Find where the given text appears and provide that cell's center as [X, Y] coordinate. 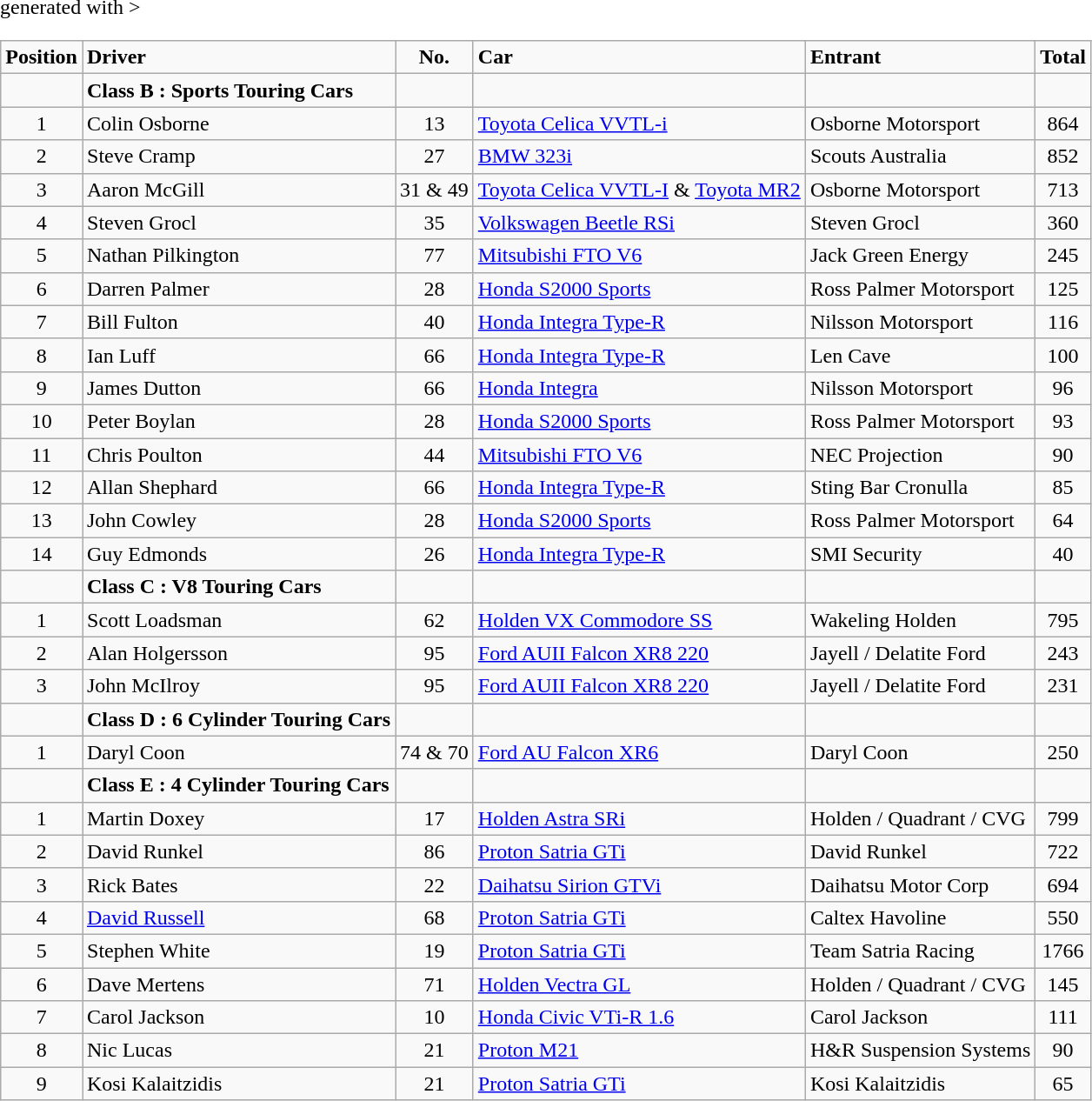
17 [435, 818]
799 [1063, 818]
Len Cave [920, 355]
BMW 323i [639, 157]
Caltex Havoline [920, 917]
Aaron McGill [238, 190]
David Russell [238, 917]
Guy Edmonds [238, 554]
Nic Lucas [238, 1051]
26 [435, 554]
93 [1063, 421]
86 [435, 851]
No. [435, 57]
111 [1063, 1018]
Wakeling Holden [920, 620]
Volkswagen Beetle RSi [639, 223]
Class B : Sports Touring Cars [238, 90]
71 [435, 984]
Holden Astra SRi [639, 818]
Alan Holgersson [238, 653]
Position [42, 57]
John Cowley [238, 521]
245 [1063, 256]
Team Satria Racing [920, 951]
Jack Green Energy [920, 256]
Daihatsu Motor Corp [920, 884]
Bill Fulton [238, 322]
68 [435, 917]
22 [435, 884]
31 & 49 [435, 190]
NEC Projection [920, 455]
Total [1063, 57]
Chris Poulton [238, 455]
Scott Loadsman [238, 620]
64 [1063, 521]
14 [42, 554]
35 [435, 223]
27 [435, 157]
H&R Suspension Systems [920, 1051]
795 [1063, 620]
694 [1063, 884]
Honda Integra [639, 388]
Proton M21 [639, 1051]
722 [1063, 851]
100 [1063, 355]
11 [42, 455]
Daihatsu Sirion GTVi [639, 884]
Holden VX Commodore SS [639, 620]
Toyota Celica VVTL-i [639, 123]
Toyota Celica VVTL-I & Toyota MR2 [639, 190]
Honda Civic VTi-R 1.6 [639, 1018]
65 [1063, 1084]
Colin Osborne [238, 123]
Stephen White [238, 951]
Class D : 6 Cylinder Touring Cars [238, 719]
Martin Doxey [238, 818]
Allan Shephard [238, 488]
Entrant [920, 57]
Scouts Australia [920, 157]
SMI Security [920, 554]
360 [1063, 223]
62 [435, 620]
19 [435, 951]
James Dutton [238, 388]
Steve Cramp [238, 157]
Car [639, 57]
77 [435, 256]
145 [1063, 984]
Peter Boylan [238, 421]
125 [1063, 289]
852 [1063, 157]
96 [1063, 388]
12 [42, 488]
Dave Mertens [238, 984]
85 [1063, 488]
Holden Vectra GL [639, 984]
231 [1063, 686]
1766 [1063, 951]
John McIlroy [238, 686]
Class E : 4 Cylinder Touring Cars [238, 785]
713 [1063, 190]
Nathan Pilkington [238, 256]
250 [1063, 752]
Rick Bates [238, 884]
74 & 70 [435, 752]
Ford AU Falcon XR6 [639, 752]
Class C : V8 Touring Cars [238, 587]
550 [1063, 917]
Driver [238, 57]
243 [1063, 653]
Ian Luff [238, 355]
Darren Palmer [238, 289]
44 [435, 455]
Sting Bar Cronulla [920, 488]
116 [1063, 322]
864 [1063, 123]
